Return [X, Y] of the center of cell containing provided text 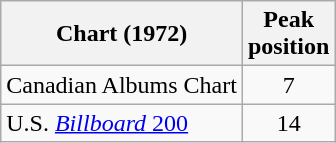
Chart (1972) [122, 34]
Peakposition [288, 34]
14 [288, 123]
Canadian Albums Chart [122, 85]
U.S. Billboard 200 [122, 123]
7 [288, 85]
